Search for the cell housing the specified text and yield its (x, y) center coordinate. 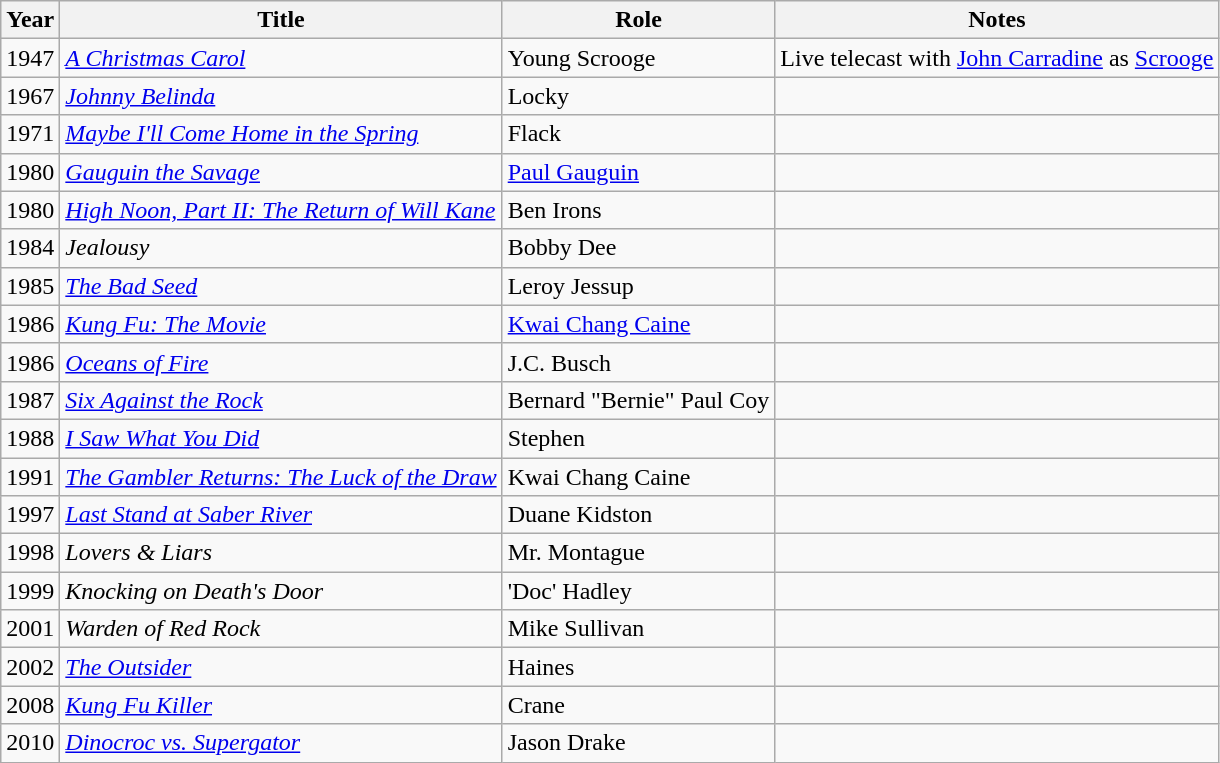
1985 (30, 286)
1984 (30, 248)
2008 (30, 705)
Haines (638, 667)
Six Against the Rock (281, 400)
Knocking on Death's Door (281, 591)
Duane Kidston (638, 515)
Kung Fu Killer (281, 705)
I Saw What You Did (281, 438)
Notes (997, 20)
'Doc' Hadley (638, 591)
The Outsider (281, 667)
1987 (30, 400)
Title (281, 20)
Stephen (638, 438)
Young Scrooge (638, 58)
The Gambler Returns: The Luck of the Draw (281, 477)
1988 (30, 438)
Mr. Montague (638, 553)
Bobby Dee (638, 248)
Leroy Jessup (638, 286)
Gauguin the Savage (281, 172)
1947 (30, 58)
Johnny Belinda (281, 96)
1999 (30, 591)
Flack (638, 134)
Mike Sullivan (638, 629)
High Noon, Part II: The Return of Will Kane (281, 210)
1967 (30, 96)
Crane (638, 705)
Lovers & Liars (281, 553)
Last Stand at Saber River (281, 515)
Ben Irons (638, 210)
Role (638, 20)
J.C. Busch (638, 362)
2001 (30, 629)
1997 (30, 515)
Jealousy (281, 248)
Oceans of Fire (281, 362)
2010 (30, 743)
1991 (30, 477)
Maybe I'll Come Home in the Spring (281, 134)
The Bad Seed (281, 286)
Year (30, 20)
1971 (30, 134)
Bernard "Bernie" Paul Coy (638, 400)
Warden of Red Rock (281, 629)
Locky (638, 96)
Dinocroc vs. Supergator (281, 743)
1998 (30, 553)
Paul Gauguin (638, 172)
A Christmas Carol (281, 58)
Kung Fu: The Movie (281, 324)
Live telecast with John Carradine as Scrooge (997, 58)
Jason Drake (638, 743)
2002 (30, 667)
